Determine the (x, y) coordinate at the center of the cell enclosing the given text.  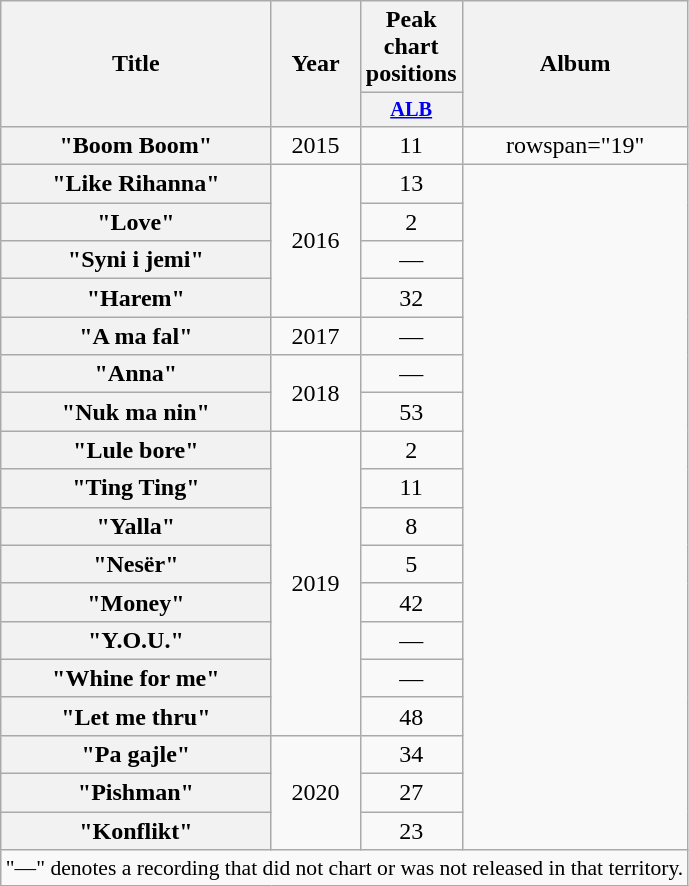
2015 (316, 145)
23 (411, 831)
34 (411, 754)
"Ting Ting" (136, 488)
"Konflikt" (136, 831)
2019 (316, 583)
"Love" (136, 222)
"Anna" (136, 374)
2016 (316, 241)
2017 (316, 336)
"Like Rihanna" (136, 184)
"—" denotes a recording that did not chart or was not released in that territory. (345, 868)
Peakchartpositions (411, 47)
13 (411, 184)
"Nuk ma nin" (136, 412)
"Lule bore" (136, 450)
2018 (316, 393)
rowspan="19" (575, 145)
"Syni i jemi" (136, 260)
5 (411, 564)
"Whine for me" (136, 678)
42 (411, 602)
"Boom Boom" (136, 145)
Title (136, 64)
"Pa gajle" (136, 754)
Album (575, 64)
"Nesër" (136, 564)
Year (316, 64)
"A ma fal" (136, 336)
48 (411, 716)
ALB (411, 110)
"Y.O.U." (136, 640)
"Let me thru" (136, 716)
2020 (316, 792)
"Harem" (136, 298)
32 (411, 298)
"Yalla" (136, 526)
27 (411, 793)
53 (411, 412)
8 (411, 526)
"Pishman" (136, 793)
"Money" (136, 602)
